Pinpoint the cell where the given text exists, returning its [X, Y] midpoint coordinate. 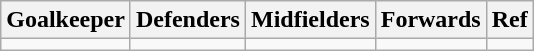
Defenders [188, 20]
Goalkeeper [66, 20]
Midfielders [310, 20]
Forwards [430, 20]
Ref [510, 20]
